Find where the given text appears and provide that cell's center as (x, y) coordinate. 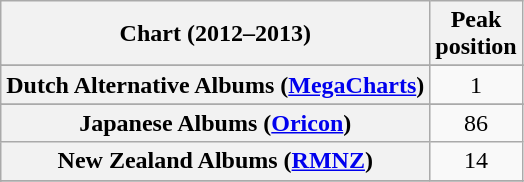
Chart (2012–2013) (216, 34)
86 (476, 123)
14 (476, 161)
New Zealand Albums (RMNZ) (216, 161)
1 (476, 85)
Dutch Alternative Albums (MegaCharts) (216, 85)
Japanese Albums (Oricon) (216, 123)
Peakposition (476, 34)
